Scan for the cell matching the given text and deliver its (x, y) coordinate at center. 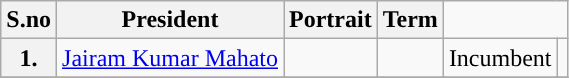
S.no (29, 20)
Term (410, 20)
Incumbent (500, 58)
President (170, 20)
1. (29, 58)
Portrait (331, 20)
Jairam Kumar Mahato (170, 58)
